Output the (x, y) coordinate of the center of the cell containing the given text.  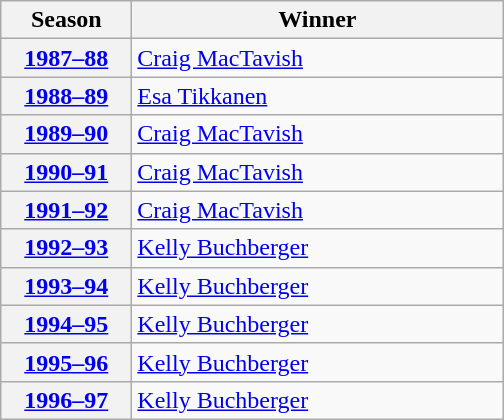
1994–95 (66, 324)
1995–96 (66, 362)
1988–89 (66, 96)
1996–97 (66, 400)
1992–93 (66, 248)
Season (66, 20)
1987–88 (66, 58)
Winner (318, 20)
1991–92 (66, 210)
Esa Tikkanen (318, 96)
1990–91 (66, 172)
1993–94 (66, 286)
1989–90 (66, 134)
